Scan for the cell matching the given text and deliver its [X, Y] coordinate at center. 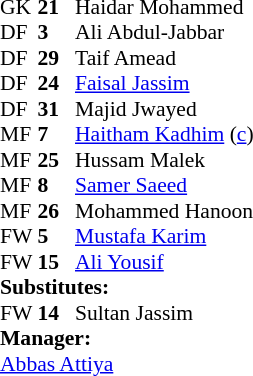
31 [57, 109]
5 [57, 237]
29 [57, 58]
25 [57, 160]
24 [57, 83]
26 [57, 211]
3 [57, 33]
8 [57, 185]
14 [57, 313]
15 [57, 262]
7 [57, 135]
